Search for the cell housing the specified text and yield its [x, y] center coordinate. 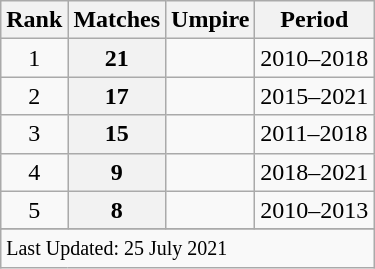
Matches [117, 20]
Umpire [210, 20]
15 [117, 134]
21 [117, 58]
Period [314, 20]
Last Updated: 25 July 2021 [188, 248]
4 [34, 172]
2018–2021 [314, 172]
1 [34, 58]
8 [117, 210]
2015–2021 [314, 96]
2 [34, 96]
5 [34, 210]
2010–2018 [314, 58]
17 [117, 96]
Rank [34, 20]
9 [117, 172]
2010–2013 [314, 210]
3 [34, 134]
2011–2018 [314, 134]
